Determine the [X, Y] coordinate at the center of the cell enclosing the given text.  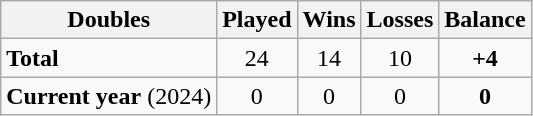
Played [257, 20]
Doubles [109, 20]
24 [257, 58]
Total [109, 58]
Wins [329, 20]
Losses [400, 20]
10 [400, 58]
Balance [485, 20]
Current year (2024) [109, 96]
14 [329, 58]
+4 [485, 58]
